Return [X, Y] of the center of cell containing provided text 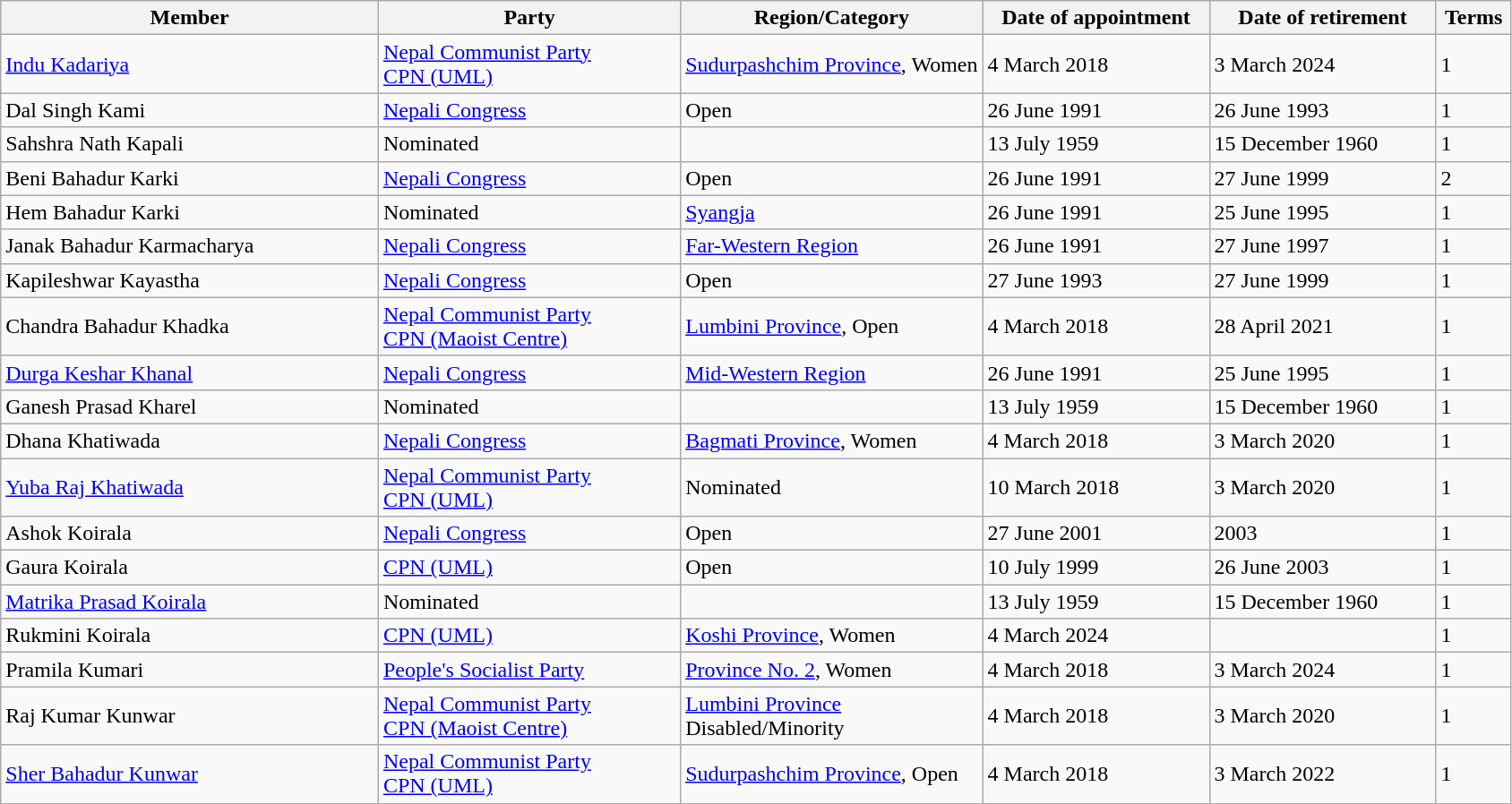
Party [528, 18]
Lumbini ProvinceDisabled/Minority [831, 716]
Sudurpashchim Province, Open [831, 774]
10 July 1999 [1096, 568]
Region/Category [831, 18]
Lumbini Province, Open [831, 326]
2 [1473, 178]
Bagmati Province, Women [831, 440]
Date of appointment [1096, 18]
Janak Bahadur Karmacharya [190, 246]
Dal Singh Kami [190, 110]
Durga Keshar Khanal [190, 372]
27 June 2001 [1096, 534]
Gaura Koirala [190, 568]
10 March 2018 [1096, 487]
26 June 1993 [1322, 110]
28 April 2021 [1322, 326]
Pramila Kumari [190, 670]
Far-Western Region [831, 246]
Matrika Prasad Koirala [190, 602]
Koshi Province, Women [831, 636]
Province No. 2, Women [831, 670]
27 June 1993 [1096, 280]
Mid-Western Region [831, 372]
2003 [1322, 534]
Kapileshwar Kayastha [190, 280]
Sahshra Nath Kapali [190, 144]
27 June 1997 [1322, 246]
Sudurpashchim Province, Women [831, 64]
Indu Kadariya [190, 64]
Raj Kumar Kunwar [190, 716]
Yuba Raj Khatiwada [190, 487]
Beni Bahadur Karki [190, 178]
Hem Bahadur Karki [190, 212]
4 March 2024 [1096, 636]
Syangja [831, 212]
26 June 2003 [1322, 568]
3 March 2022 [1322, 774]
Rukmini Koirala [190, 636]
Member [190, 18]
Dhana Khatiwada [190, 440]
Ashok Koirala [190, 534]
Chandra Bahadur Khadka [190, 326]
Date of retirement [1322, 18]
Ganesh Prasad Kharel [190, 406]
Terms [1473, 18]
Sher Bahadur Kunwar [190, 774]
People's Socialist Party [528, 670]
